Output the [X, Y] coordinate of the center of the cell containing the given text.  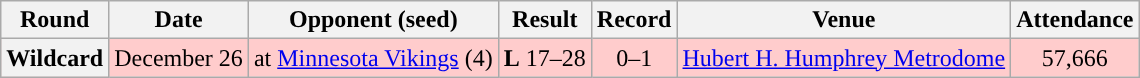
Date [179, 20]
December 26 [179, 58]
L 17–28 [544, 58]
Record [634, 20]
Result [544, 20]
at Minnesota Vikings (4) [373, 58]
Round [55, 20]
Hubert H. Humphrey Metrodome [844, 58]
Attendance [1075, 20]
0–1 [634, 58]
Venue [844, 20]
57,666 [1075, 58]
Opponent (seed) [373, 20]
Wildcard [55, 58]
